For the text-containing cell, return its midpoint in [x, y] coordinate format. 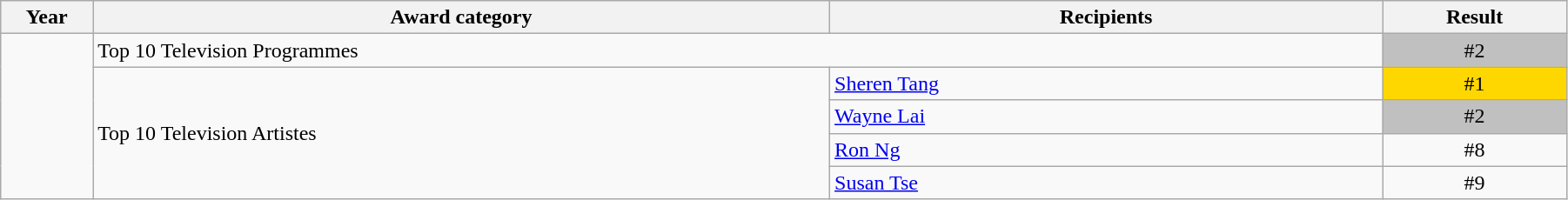
Sheren Tang [1107, 83]
Award category [461, 17]
Susan Tse [1107, 183]
Top 10 Television Artistes [461, 133]
#9 [1475, 183]
Year [47, 17]
Ron Ng [1107, 150]
Wayne Lai [1107, 117]
Top 10 Television Programmes [738, 50]
Result [1475, 17]
Recipients [1107, 17]
#8 [1475, 150]
#1 [1475, 83]
